Scan for the cell matching the given text and deliver its (x, y) coordinate at center. 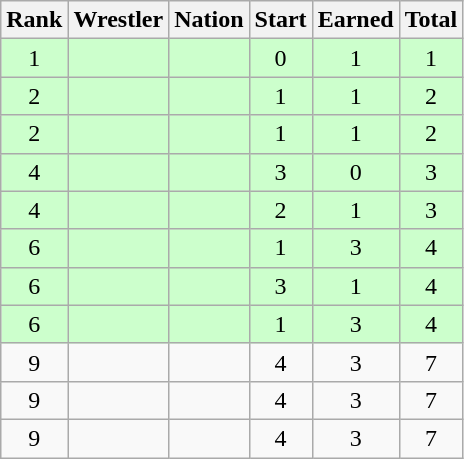
Wrestler (118, 20)
Rank (34, 20)
Earned (356, 20)
Total (431, 20)
Nation (209, 20)
Start (280, 20)
